Find where the given text appears and provide that cell's center as (x, y) coordinate. 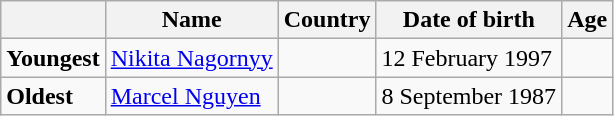
Nikita Nagornyy (192, 58)
8 September 1987 (469, 96)
Country (327, 20)
Name (192, 20)
Marcel Nguyen (192, 96)
Date of birth (469, 20)
Oldest (53, 96)
12 February 1997 (469, 58)
Youngest (53, 58)
Age (588, 20)
